Pinpoint the cell where the given text exists, returning its (X, Y) midpoint coordinate. 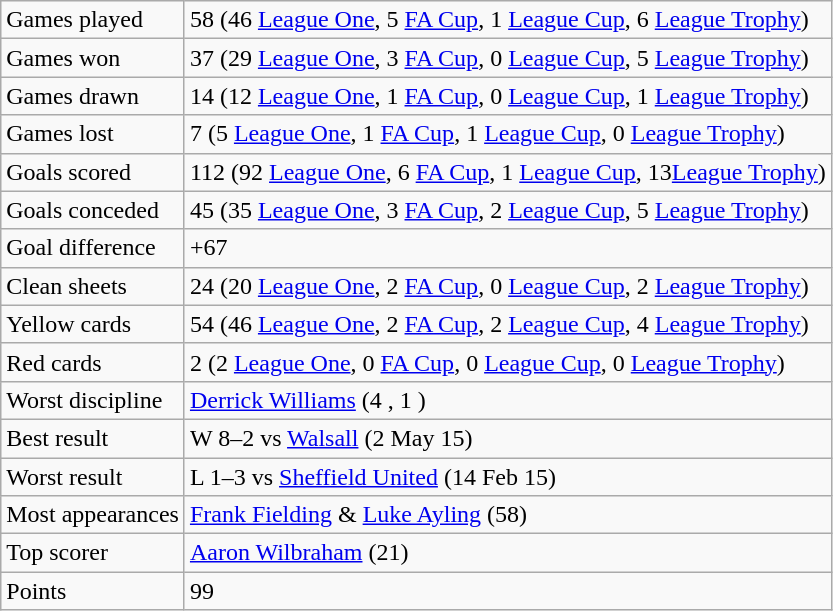
99 (508, 591)
+67 (508, 248)
Top scorer (93, 553)
24 (20 League One, 2 FA Cup, 0 League Cup, 2 League Trophy) (508, 286)
Worst result (93, 477)
Aaron Wilbraham (21) (508, 553)
Yellow cards (93, 324)
Frank Fielding & Luke Ayling (58) (508, 515)
Games drawn (93, 96)
58 (46 League One, 5 FA Cup, 1 League Cup, 6 League Trophy) (508, 20)
Points (93, 591)
2 (2 League One, 0 FA Cup, 0 League Cup, 0 League Trophy) (508, 362)
Games played (93, 20)
Worst discipline (93, 400)
Red cards (93, 362)
Games lost (93, 134)
Derrick Williams (4 , 1 ) (508, 400)
Goals conceded (93, 210)
W 8–2 vs Walsall (2 May 15) (508, 438)
Goal difference (93, 248)
112 (92 League One, 6 FA Cup, 1 League Cup, 13League Trophy) (508, 172)
Best result (93, 438)
Goals scored (93, 172)
37 (29 League One, 3 FA Cup, 0 League Cup, 5 League Trophy) (508, 58)
Clean sheets (93, 286)
7 (5 League One, 1 FA Cup, 1 League Cup, 0 League Trophy) (508, 134)
Most appearances (93, 515)
L 1–3 vs Sheffield United (14 Feb 15) (508, 477)
45 (35 League One, 3 FA Cup, 2 League Cup, 5 League Trophy) (508, 210)
Games won (93, 58)
14 (12 League One, 1 FA Cup, 0 League Cup, 1 League Trophy) (508, 96)
54 (46 League One, 2 FA Cup, 2 League Cup, 4 League Trophy) (508, 324)
